Detect which cell encompasses the target text, then output its (X, Y) center coordinate. 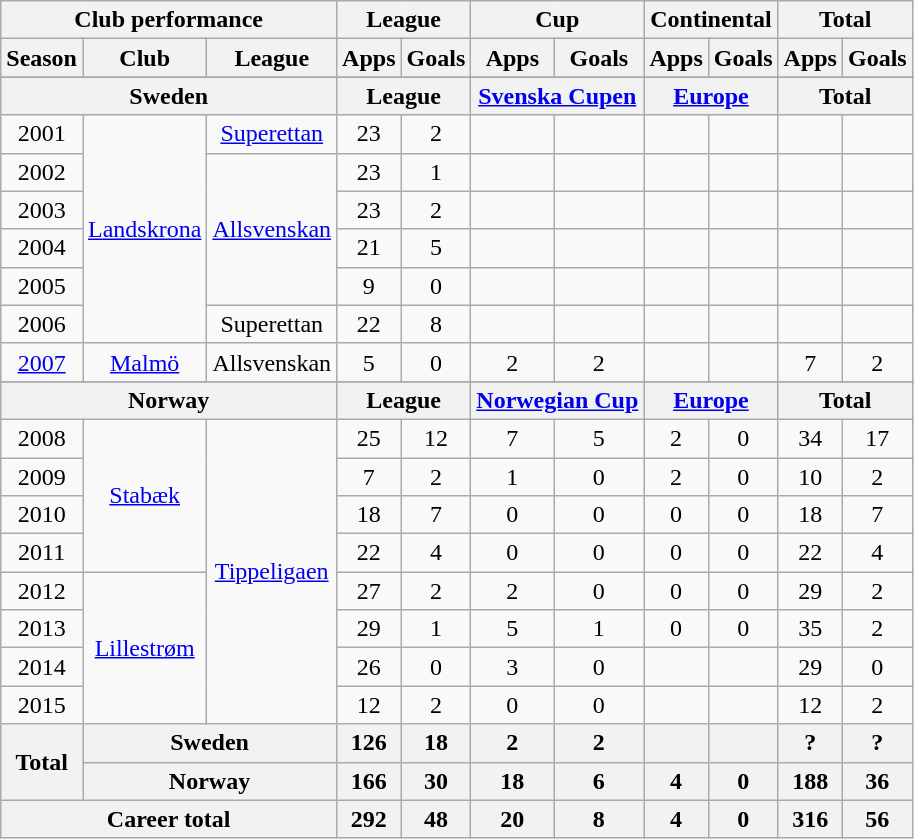
2001 (42, 134)
2013 (42, 629)
21 (369, 248)
48 (436, 819)
30 (436, 781)
2015 (42, 705)
3 (512, 667)
2007 (42, 362)
2002 (42, 172)
25 (369, 438)
2010 (42, 515)
Landskrona (144, 229)
Career total (169, 819)
Lillestrøm (144, 648)
188 (810, 781)
Tippeligaen (272, 571)
26 (369, 667)
Continental (711, 20)
Season (42, 58)
36 (877, 781)
34 (810, 438)
166 (369, 781)
2006 (42, 324)
2003 (42, 210)
2012 (42, 591)
2014 (42, 667)
292 (369, 819)
126 (369, 743)
2009 (42, 477)
9 (369, 286)
2004 (42, 248)
20 (512, 819)
10 (810, 477)
Norwegian Cup (558, 400)
Svenska Cupen (558, 96)
17 (877, 438)
Club performance (169, 20)
6 (599, 781)
Cup (558, 20)
56 (877, 819)
Club (144, 58)
Malmö (144, 362)
2005 (42, 286)
27 (369, 591)
316 (810, 819)
Stabæk (144, 495)
2011 (42, 553)
35 (810, 629)
2008 (42, 438)
